From the cell containing the given text, extract its center point as [x, y] coordinate. 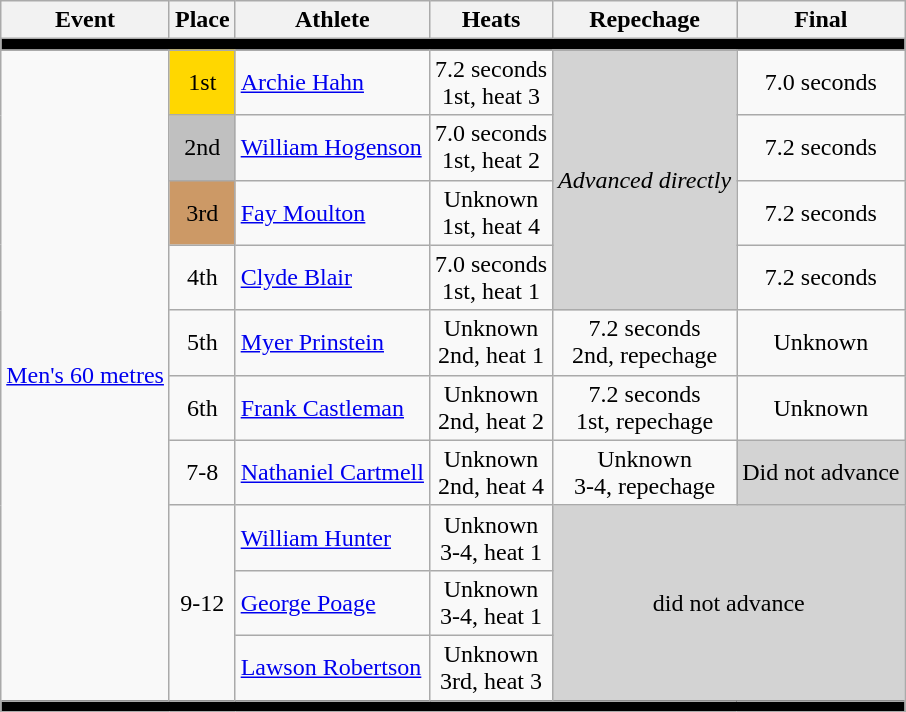
William Hunter [332, 538]
Place [202, 20]
1st [202, 82]
George Poage [332, 602]
Fay Moulton [332, 212]
7.2 seconds 1st, heat 3 [490, 82]
William Hogenson [332, 148]
did not advance [729, 602]
7.0 seconds 1st, heat 1 [490, 278]
Athlete [332, 20]
Event [86, 20]
Repechage [645, 20]
Clyde Blair [332, 278]
7-8 [202, 472]
Did not advance [821, 472]
2nd [202, 148]
Myer Prinstein [332, 342]
Lawson Robertson [332, 668]
Unknown 1st, heat 4 [490, 212]
Unknown 2nd, heat 2 [490, 408]
Unknown 3rd, heat 3 [490, 668]
Advanced directly [645, 180]
Nathaniel Cartmell [332, 472]
Unknown 2nd, heat 4 [490, 472]
Frank Castleman [332, 408]
7.2 seconds 2nd, repechage [645, 342]
5th [202, 342]
7.0 seconds 1st, heat 2 [490, 148]
Unknown 3-4, repechage [645, 472]
Final [821, 20]
6th [202, 408]
Men's 60 metres [86, 376]
3rd [202, 212]
Heats [490, 20]
7.0 seconds [821, 82]
Unknown 2nd, heat 1 [490, 342]
9-12 [202, 602]
Archie Hahn [332, 82]
7.2 seconds 1st, repechage [645, 408]
4th [202, 278]
